Identify which cell holds the provided text, then report its [X, Y] central coordinate. 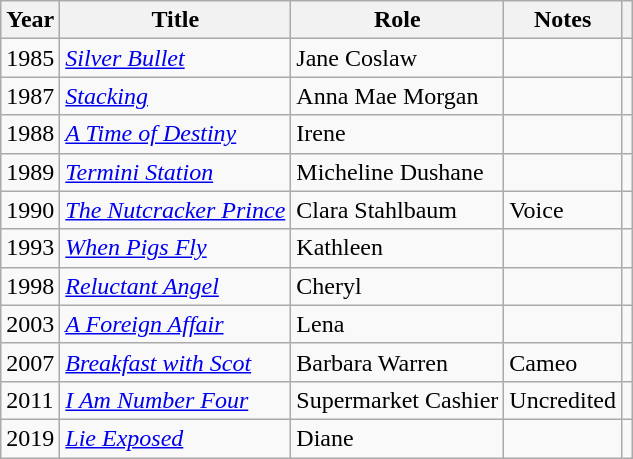
Uncredited [563, 400]
Jane Coslaw [398, 58]
Micheline Dushane [398, 172]
Role [398, 20]
Voice [563, 210]
Reluctant Angel [176, 286]
2007 [30, 362]
Lena [398, 324]
Cameo [563, 362]
Title [176, 20]
2019 [30, 438]
1988 [30, 134]
1987 [30, 96]
Supermarket Cashier [398, 400]
Diane [398, 438]
1989 [30, 172]
Termini Station [176, 172]
Silver Bullet [176, 58]
When Pigs Fly [176, 248]
Irene [398, 134]
Cheryl [398, 286]
1985 [30, 58]
Clara Stahlbaum [398, 210]
2011 [30, 400]
Stacking [176, 96]
Breakfast with Scot [176, 362]
2003 [30, 324]
Anna Mae Morgan [398, 96]
1993 [30, 248]
Kathleen [398, 248]
Year [30, 20]
Lie Exposed [176, 438]
The Nutcracker Prince [176, 210]
A Time of Destiny [176, 134]
1998 [30, 286]
A Foreign Affair [176, 324]
I Am Number Four [176, 400]
1990 [30, 210]
Notes [563, 20]
Barbara Warren [398, 362]
